For the text-containing cell, return its midpoint in (X, Y) coordinate format. 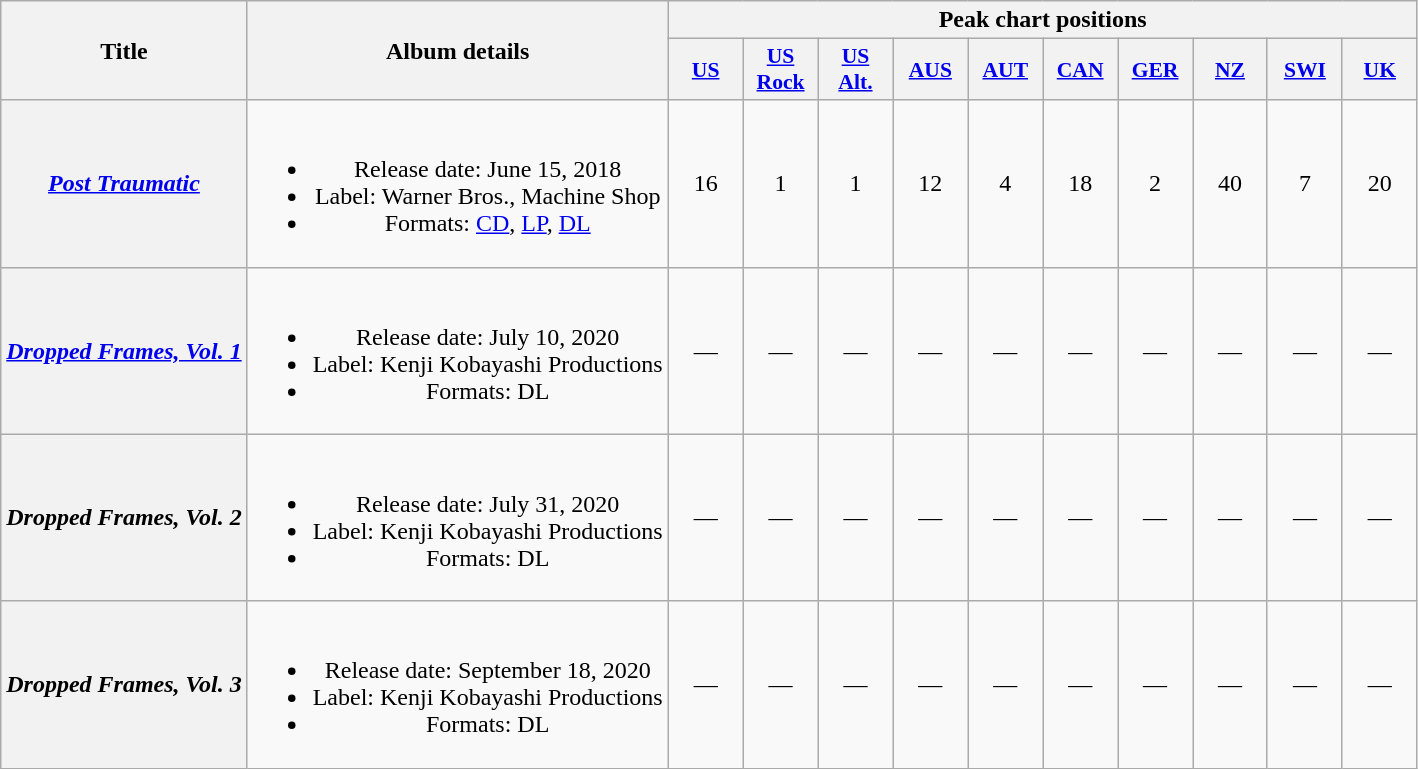
AUS (930, 70)
Dropped Frames, Vol. 3 (124, 684)
18 (1080, 184)
US Rock (780, 70)
UK (1380, 70)
Title (124, 50)
20 (1380, 184)
Release date: July 31, 2020Label: Kenji Kobayashi ProductionsFormats: DL (458, 518)
Release date: July 10, 2020Label: Kenji Kobayashi ProductionsFormats: DL (458, 350)
7 (1304, 184)
Release date: June 15, 2018Label: Warner Bros., Machine ShopFormats: CD, LP, DL (458, 184)
40 (1230, 184)
2 (1156, 184)
4 (1006, 184)
Dropped Frames, Vol. 2 (124, 518)
US (706, 70)
16 (706, 184)
Album details (458, 50)
NZ (1230, 70)
12 (930, 184)
CAN (1080, 70)
Dropped Frames, Vol. 1 (124, 350)
Release date: September 18, 2020Label: Kenji Kobayashi ProductionsFormats: DL (458, 684)
Peak chart positions (1042, 20)
Post Traumatic (124, 184)
GER (1156, 70)
US Alt. (856, 70)
AUT (1006, 70)
SWI (1304, 70)
